Identify which cell holds the provided text, then report its [x, y] central coordinate. 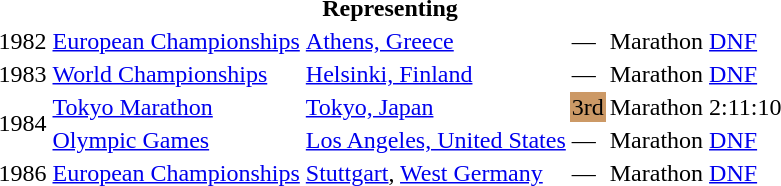
World Championships [176, 74]
European Championships [176, 41]
Athens, Greece [436, 41]
Helsinki, Finland [436, 74]
Tokyo Marathon [176, 107]
3rd [588, 107]
Los Angeles, United States [436, 140]
Olympic Games [176, 140]
Tokyo, Japan [436, 107]
